Capture the cell that displays the provided text and extract its [x, y] central coordinate. 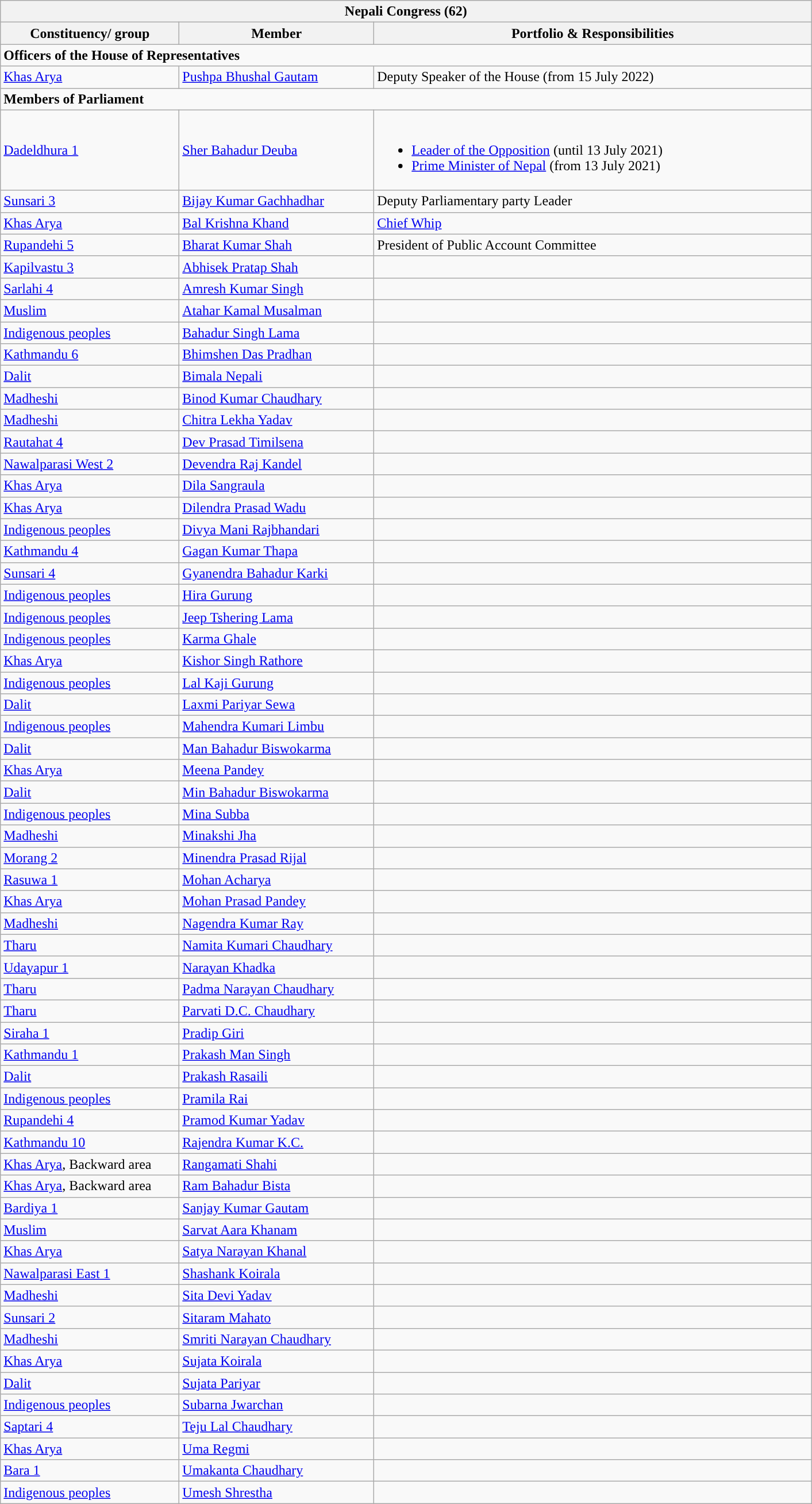
Rajendra Kumar K.C. [277, 1142]
Dilendra Prasad Wadu [277, 508]
Bal Krishna Khand [277, 223]
Namita Kumari Chaudhary [277, 945]
Sher Bahadur Deuba [277, 150]
Portfolio & Responsibilities [593, 33]
Sujata Koirala [277, 1361]
Nagendra Kumar Ray [277, 923]
Chief Whip [593, 223]
Teju Lal Chaudhary [277, 1427]
Man Bahadur Biswokarma [277, 749]
Dila Sangraula [277, 486]
Nepali Congress (62) [406, 11]
Minendra Prasad Rijal [277, 858]
Chitra Lekha Yadav [277, 420]
Siraha 1 [90, 1033]
Constituency/ group [90, 33]
Subarna Jwarchan [277, 1405]
Kathmandu 1 [90, 1055]
Minakshi Jha [277, 836]
Mina Subba [277, 814]
Ram Bahadur Bista [277, 1186]
Rangamati Shahi [277, 1164]
Nawalparasi West 2 [90, 464]
Sunsari 4 [90, 573]
Rupandehi 5 [90, 245]
Kapilvastu 3 [90, 267]
Sunsari 3 [90, 201]
Bara 1 [90, 1471]
Satya Narayan Khanal [277, 1252]
Kathmandu 4 [90, 551]
Sujata Pariyar [277, 1383]
Pushpa Bhushal Gautam [277, 77]
Rasuwa 1 [90, 880]
Rautahat 4 [90, 442]
Mohan Prasad Pandey [277, 901]
Karma Ghale [277, 639]
Sanjay Kumar Gautam [277, 1208]
Parvati D.C. Chaudhary [277, 1011]
Mohan Acharya [277, 880]
Sarlahi 4 [90, 289]
President of Public Account Committee [593, 245]
Devendra Raj Kandel [277, 464]
Leader of the Opposition (until 13 July 2021)Prime Minister of Nepal (from 13 July 2021) [593, 150]
Morang 2 [90, 858]
Deputy Speaker of the House (from 15 July 2022) [593, 77]
Lal Kaji Gurung [277, 682]
Bijay Kumar Gachhadhar [277, 201]
Dev Prasad Timilsena [277, 442]
Bharat Kumar Shah [277, 245]
Gyanendra Bahadur Karki [277, 573]
Pradip Giri [277, 1033]
Min Bahadur Biswokarma [277, 792]
Umesh Shrestha [277, 1493]
Bhimshen Das Pradhan [277, 355]
Smriti Narayan Chaudhary [277, 1339]
Hira Gurung [277, 595]
Prakash Man Singh [277, 1055]
Kathmandu 6 [90, 355]
Padma Narayan Chaudhary [277, 989]
Dadeldhura 1 [90, 150]
Shashank Koirala [277, 1273]
Divya Mani Rajbhandari [277, 530]
Bahadur Singh Lama [277, 333]
Officers of the House of Representatives [406, 55]
Prakash Rasaili [277, 1077]
Member [277, 33]
Bimala Nepali [277, 377]
Abhisek Pratap Shah [277, 267]
Mahendra Kumari Limbu [277, 727]
Sitaram Mahato [277, 1317]
Deputy Parliamentary party Leader [593, 201]
Members of Parliament [406, 99]
Meena Pandey [277, 770]
Gagan Kumar Thapa [277, 551]
Rupandehi 4 [90, 1121]
Sunsari 2 [90, 1317]
Pramila Rai [277, 1099]
Udayapur 1 [90, 967]
Bardiya 1 [90, 1208]
Narayan Khadka [277, 967]
Atahar Kamal Musalman [277, 310]
Amresh Kumar Singh [277, 289]
Pramod Kumar Yadav [277, 1121]
Jeep Tshering Lama [277, 617]
Kathmandu 10 [90, 1142]
Uma Regmi [277, 1449]
Nawalparasi East 1 [90, 1273]
Binod Kumar Chaudhary [277, 398]
Saptari 4 [90, 1427]
Umakanta Chaudhary [277, 1471]
Laxmi Pariyar Sewa [277, 705]
Kishor Singh Rathore [277, 661]
Sarvat Aara Khanam [277, 1230]
Sita Devi Yadav [277, 1295]
